Scan for the cell matching the given text and deliver its [X, Y] coordinate at center. 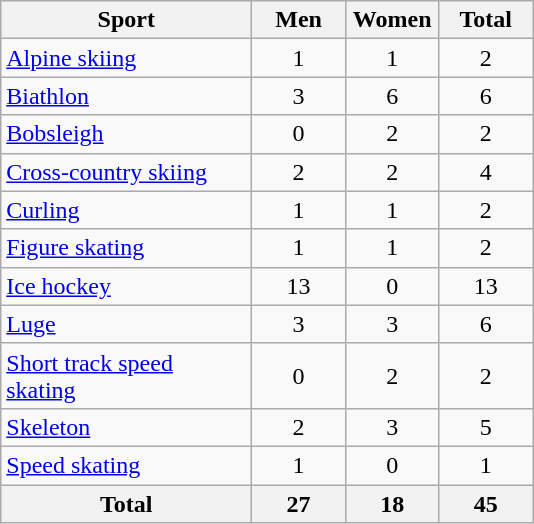
Cross-country skiing [126, 172]
Bobsleigh [126, 134]
Figure skating [126, 248]
Curling [126, 210]
45 [486, 503]
Women [392, 20]
Men [299, 20]
Sport [126, 20]
Alpine skiing [126, 58]
Ice hockey [126, 286]
Short track speed skating [126, 376]
Speed skating [126, 465]
Luge [126, 324]
5 [486, 427]
Skeleton [126, 427]
18 [392, 503]
Biathlon [126, 96]
27 [299, 503]
4 [486, 172]
